Capture the cell that displays the provided text and extract its [x, y] central coordinate. 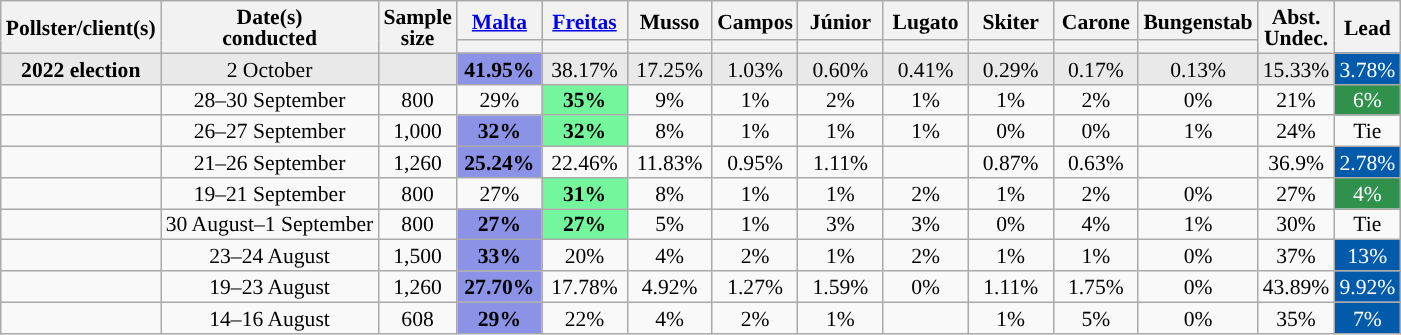
7% [1367, 318]
Pollster/client(s) [81, 27]
31% [584, 194]
38.17% [584, 68]
13% [1367, 256]
2.78% [1367, 162]
Júnior [840, 20]
1.75% [1096, 286]
1.59% [840, 286]
11.83% [670, 162]
3.78% [1367, 68]
22% [584, 318]
0.41% [926, 68]
Carone [1096, 20]
36.9% [1296, 162]
6% [1367, 100]
22.46% [584, 162]
9% [670, 100]
24% [1296, 132]
0.87% [1010, 162]
0.60% [840, 68]
17.78% [584, 286]
14–16 August [270, 318]
0.17% [1096, 68]
19–23 August [270, 286]
17.25% [670, 68]
Campos [755, 20]
0.63% [1096, 162]
27.70% [500, 286]
1.03% [755, 68]
Musso [670, 20]
1,000 [417, 132]
19–21 September [270, 194]
25.24% [500, 162]
Skiter [1010, 20]
21% [1296, 100]
33% [500, 256]
23–24 August [270, 256]
608 [417, 318]
Bungenstab [1198, 20]
37% [1296, 256]
21–26 September [270, 162]
2022 election [81, 68]
Lead [1367, 27]
0.29% [1010, 68]
20% [584, 256]
0.95% [755, 162]
26–27 September [270, 132]
43.89% [1296, 286]
Abst.Undec. [1296, 27]
15.33% [1296, 68]
2 October [270, 68]
1.27% [755, 286]
Samplesize [417, 27]
Date(s)conducted [270, 27]
30 August–1 September [270, 224]
4.92% [670, 286]
0.13% [1198, 68]
Lugato [926, 20]
1,500 [417, 256]
Malta [500, 20]
41.95% [500, 68]
30% [1296, 224]
9.92% [1367, 286]
Freitas [584, 20]
28–30 September [270, 100]
